Output the (X, Y) coordinate of the center of the cell containing the given text.  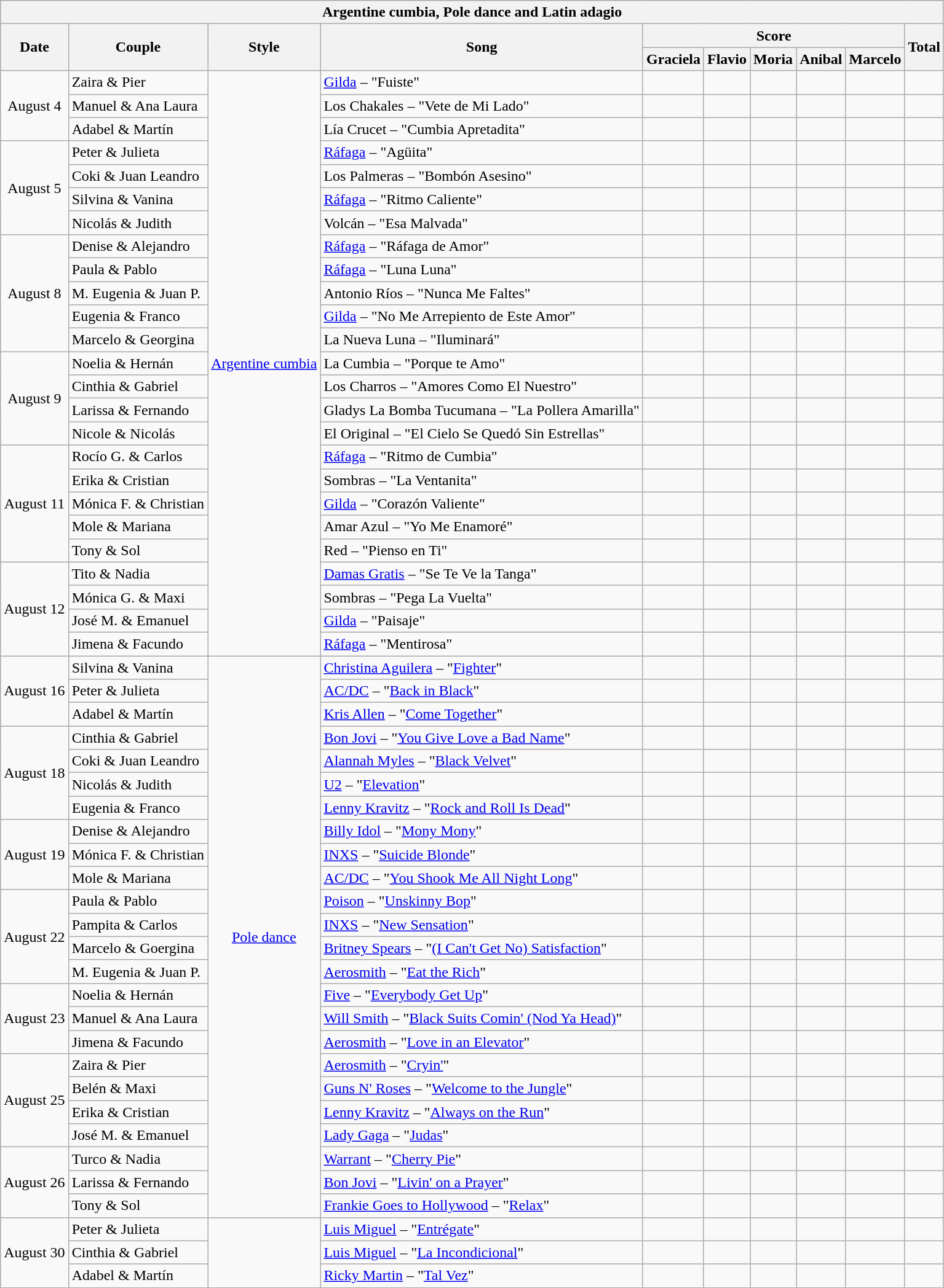
Poison – "Unskinny Bop" (482, 901)
Sombras – "La Ventanita" (482, 480)
Alannah Myles – "Black Velvet" (482, 761)
August 23 (34, 1018)
Rocío G. & Carlos (138, 457)
August 30 (34, 1252)
August 16 (34, 690)
August 25 (34, 1100)
Warrant – "Cherry Pie" (482, 1159)
Lenny Kravitz – "Always on the Run" (482, 1112)
Belén & Maxi (138, 1089)
Aerosmith – "Eat the Rich" (482, 971)
Flavio (727, 59)
AC/DC – "You Shook Me All Night Long" (482, 878)
Five – "Everybody Get Up" (482, 995)
Ráfaga – "Agüita" (482, 152)
Marcelo (875, 59)
August 26 (34, 1182)
August 22 (34, 936)
La Nueva Luna – "Iluminará" (482, 340)
Ráfaga – "Ritmo de Cumbia" (482, 457)
Pole dance (264, 936)
Luis Miguel – "Entrégate" (482, 1229)
Argentine cumbia (264, 363)
La Cumbia – "Porque te Amo" (482, 363)
Frankie Goes to Hollywood – "Relax" (482, 1206)
Bon Jovi – "You Give Love a Bad Name" (482, 738)
Aerosmith – "Cryin'" (482, 1065)
INXS – "Suicide Blonde" (482, 855)
Mónica G. & Maxi (138, 597)
Antonio Ríos – "Nunca Me Faltes" (482, 293)
August 18 (34, 773)
August 5 (34, 188)
Kris Allen – "Come Together" (482, 714)
Gilda – "No Me Arrepiento de Este Amor" (482, 317)
Total (924, 47)
Christina Aguilera – "Fighter" (482, 667)
Ráfaga – "Ráfaga de Amor" (482, 246)
Marcelo & Georgina (138, 340)
Guns N' Roses – "Welcome to the Jungle" (482, 1089)
Bon Jovi – "Livin' on a Prayer" (482, 1182)
Gilda – "Fuiste" (482, 82)
El Original – "El Cielo Se Quedó Sin Estrellas" (482, 433)
Luis Miguel – "La Incondicional" (482, 1252)
INXS – "New Sensation" (482, 925)
Lenny Kravitz – "Rock and Roll Is Dead" (482, 808)
Gilda – "Paisaje" (482, 620)
Pampita & Carlos (138, 925)
Argentine cumbia, Pole dance and Latin adagio (472, 12)
AC/DC – "Back in Black" (482, 691)
August 11 (34, 504)
Los Charros – "Amores Como El Nuestro" (482, 387)
Score (774, 36)
Moria (774, 59)
Los Palmeras – "Bombón Asesino" (482, 176)
Tito & Nadia (138, 574)
Ricky Martin – "Tal Vez" (482, 1276)
Anibal (821, 59)
Ráfaga – "Mentirosa" (482, 644)
Aerosmith – "Love in an Elevator" (482, 1042)
U2 – "Elevation" (482, 784)
Date (34, 47)
Sombras – "Pega La Vuelta" (482, 597)
August 8 (34, 293)
August 19 (34, 855)
Billy Idol – "Mony Mony" (482, 831)
Song (482, 47)
Turco & Nadia (138, 1159)
Lady Gaga – "Judas" (482, 1136)
Amar Azul – "Yo Me Enamoré" (482, 527)
Marcelo & Goergina (138, 948)
August 12 (34, 609)
August 9 (34, 398)
Gladys La Bomba Tucumana – "La Pollera Amarilla" (482, 410)
Red – "Pienso en Ti" (482, 550)
Los Chakales – "Vete de Mi Lado" (482, 106)
Graciela (673, 59)
Couple (138, 47)
Nicole & Nicolás (138, 433)
Lía Crucet – "Cumbia Apretadita" (482, 129)
Ráfaga – "Ritmo Caliente" (482, 199)
Britney Spears – "(I Can't Get No) Satisfaction" (482, 948)
August 4 (34, 106)
Gilda – "Corazón Valiente" (482, 504)
Damas Gratis – "Se Te Ve la Tanga" (482, 574)
Ráfaga – "Luna Luna" (482, 269)
Will Smith – "Black Suits Comin' (Nod Ya Head)" (482, 1018)
Volcán – "Esa Malvada" (482, 223)
Style (264, 47)
